Return (x, y) of the center of cell containing provided text 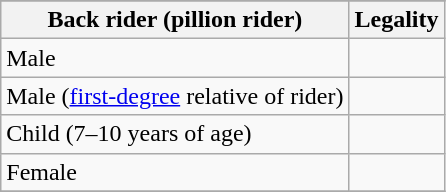
Child (7–10 years of age) (175, 134)
Back rider (pillion rider) (175, 20)
Legality (396, 20)
Male (first-degree relative of rider) (175, 96)
Male (175, 58)
Female (175, 172)
